Return the (x, y) coordinate for the center point of the cell that contains the specified text.  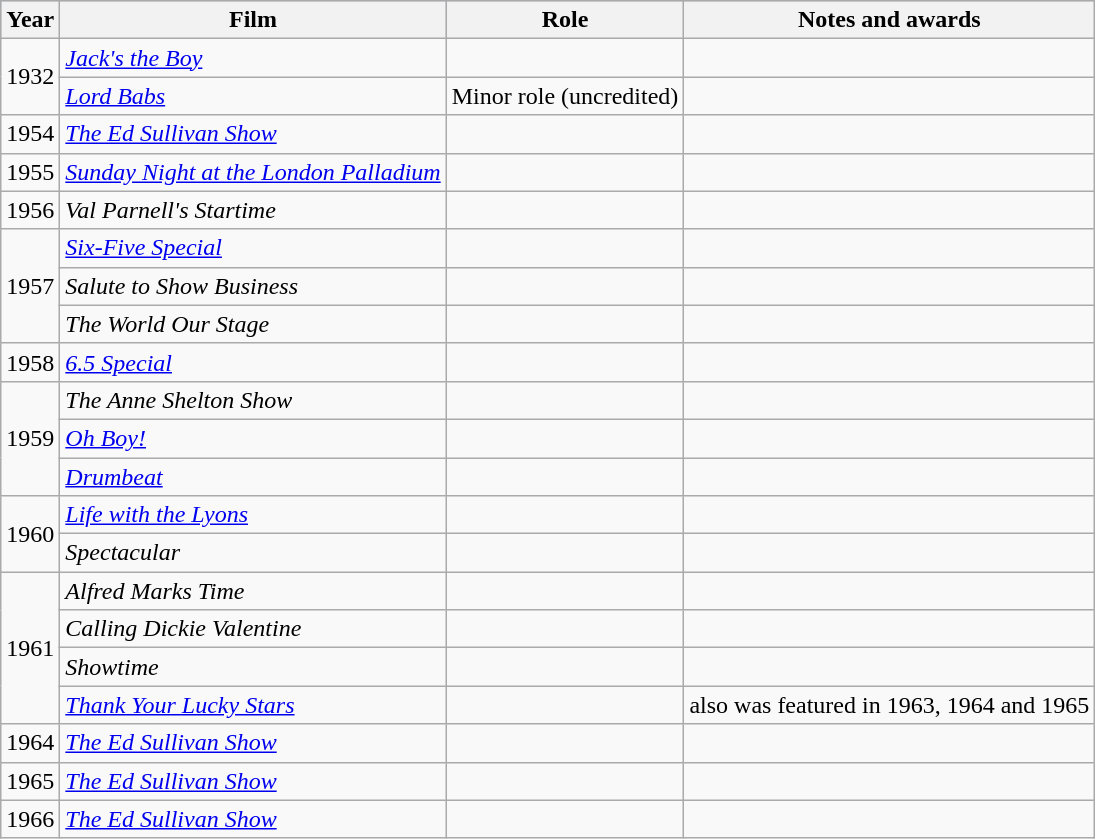
Thank Your Lucky Stars (253, 705)
1961 (30, 648)
Alfred Marks Time (253, 591)
Sunday Night at the London Palladium (253, 172)
1955 (30, 172)
Val Parnell's Startime (253, 210)
Year (30, 20)
1932 (30, 77)
1957 (30, 286)
Drumbeat (253, 477)
Film (253, 20)
Jack's the Boy (253, 58)
The Anne Shelton Show (253, 400)
1954 (30, 134)
1966 (30, 819)
1965 (30, 781)
Role (565, 20)
Six-Five Special (253, 248)
1958 (30, 362)
1959 (30, 438)
Salute to Show Business (253, 286)
1964 (30, 743)
The World Our Stage (253, 324)
Notes and awards (890, 20)
Life with the Lyons (253, 515)
Lord Babs (253, 96)
Calling Dickie Valentine (253, 629)
6.5 Special (253, 362)
1960 (30, 534)
also was featured in 1963, 1964 and 1965 (890, 705)
Minor role (uncredited) (565, 96)
Oh Boy! (253, 438)
1956 (30, 210)
Spectacular (253, 553)
Showtime (253, 667)
